From the cell containing the given text, extract its center point as (x, y) coordinate. 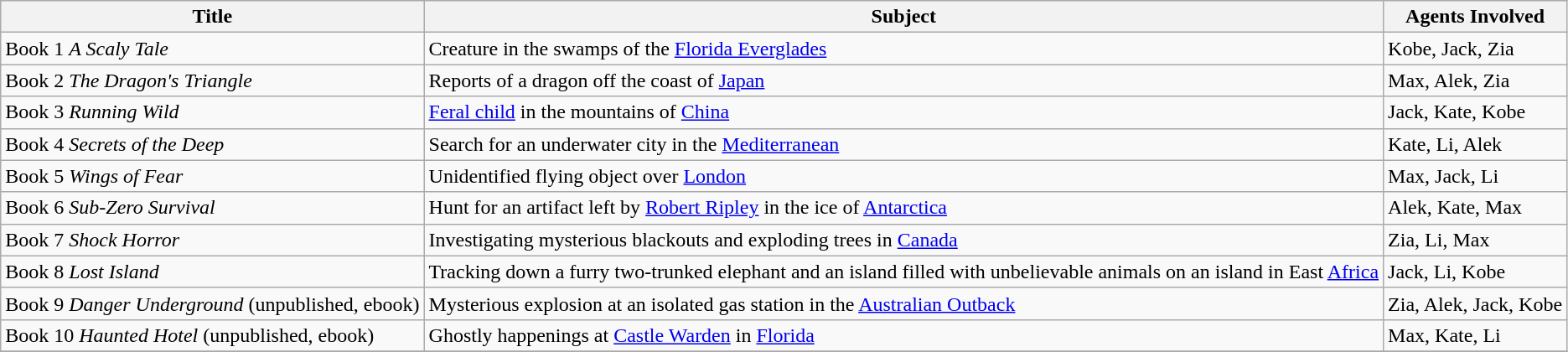
Kobe, Jack, Zia (1475, 49)
Max, Kate, Li (1475, 335)
Book 9 Danger Underground (unpublished, ebook) (213, 303)
Ghostly happenings at Castle Warden in Florida (903, 335)
Book 5 Wings of Fear (213, 176)
Jack, Li, Kobe (1475, 272)
Title (213, 17)
Search for an underwater city in the Mediterranean (903, 144)
Hunt for an artifact left by Robert Ripley in the ice of Antarctica (903, 208)
Creature in the swamps of the Florida Everglades (903, 49)
Zia, Li, Max (1475, 240)
Tracking down a furry two-trunked elephant and an island filled with unbelievable animals on an island in East Africa (903, 272)
Book 8 Lost Island (213, 272)
Book 10 Haunted Hotel (unpublished, ebook) (213, 335)
Book 2 The Dragon's Triangle (213, 80)
Max, Jack, Li (1475, 176)
Zia, Alek, Jack, Kobe (1475, 303)
Book 4 Secrets of the Deep (213, 144)
Mysterious explosion at an isolated gas station in the Australian Outback (903, 303)
Book 1 A Scaly Tale (213, 49)
Agents Involved (1475, 17)
Book 3 Running Wild (213, 112)
Investigating mysterious blackouts and exploding trees in Canada (903, 240)
Jack, Kate, Kobe (1475, 112)
Alek, Kate, Max (1475, 208)
Unidentified flying object over London (903, 176)
Max, Alek, Zia (1475, 80)
Feral child in the mountains of China (903, 112)
Reports of a dragon off the coast of Japan (903, 80)
Kate, Li, Alek (1475, 144)
Book 6 Sub-Zero Survival (213, 208)
Subject (903, 17)
Book 7 Shock Horror (213, 240)
